For the text-containing cell, return its midpoint in (x, y) coordinate format. 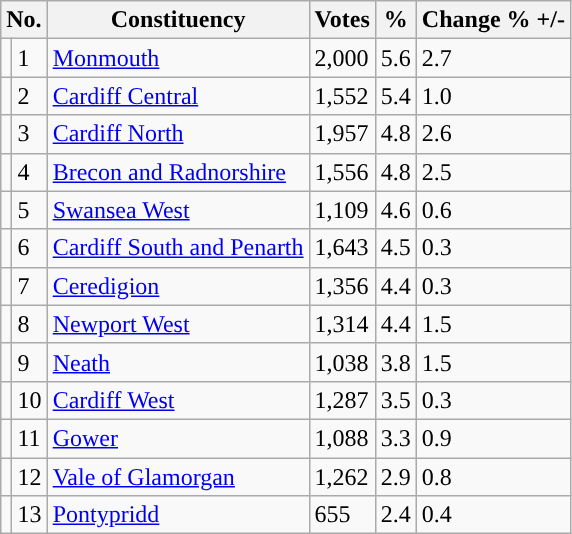
2.5 (493, 172)
2.9 (396, 477)
11 (30, 438)
3.3 (396, 438)
2.6 (493, 134)
0.8 (493, 477)
4.6 (396, 210)
0.4 (493, 515)
6 (30, 248)
1 (30, 58)
Cardiff Central (178, 96)
1,287 (342, 400)
Swansea West (178, 210)
5.4 (396, 96)
1,643 (342, 248)
9 (30, 362)
1,314 (342, 324)
Vale of Glamorgan (178, 477)
Ceredigion (178, 286)
% (396, 20)
3.5 (396, 400)
2,000 (342, 58)
10 (30, 400)
8 (30, 324)
7 (30, 286)
3.8 (396, 362)
5.6 (396, 58)
4.5 (396, 248)
Change % +/- (493, 20)
1,109 (342, 210)
2 (30, 96)
1,356 (342, 286)
Gower (178, 438)
Constituency (178, 20)
1,957 (342, 134)
Pontypridd (178, 515)
655 (342, 515)
12 (30, 477)
5 (30, 210)
1,556 (342, 172)
Newport West (178, 324)
Neath (178, 362)
Cardiff West (178, 400)
2.7 (493, 58)
1,088 (342, 438)
0.9 (493, 438)
Votes (342, 20)
2.4 (396, 515)
4 (30, 172)
13 (30, 515)
3 (30, 134)
1,038 (342, 362)
1,552 (342, 96)
Cardiff South and Penarth (178, 248)
No. (24, 20)
0.6 (493, 210)
Brecon and Radnorshire (178, 172)
1,262 (342, 477)
1.0 (493, 96)
Monmouth (178, 58)
Cardiff North (178, 134)
